Pinpoint the cell where the given text exists, returning its (X, Y) midpoint coordinate. 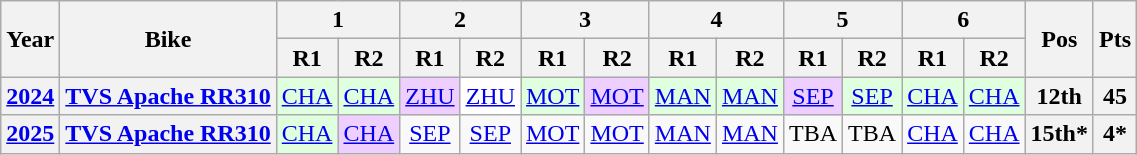
Bike (168, 39)
Pos (1059, 39)
Year (30, 39)
3 (584, 20)
1 (338, 20)
45 (1114, 96)
4 (716, 20)
2 (460, 20)
Pts (1114, 39)
2024 (30, 96)
4* (1114, 134)
15th* (1059, 134)
6 (964, 20)
5 (842, 20)
12th (1059, 96)
2025 (30, 134)
